Detect which cell encompasses the target text, then output its (X, Y) center coordinate. 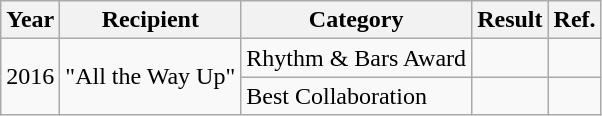
Result (510, 20)
Recipient (150, 20)
"All the Way Up" (150, 77)
Ref. (574, 20)
Category (356, 20)
Rhythm & Bars Award (356, 58)
Best Collaboration (356, 96)
2016 (30, 77)
Year (30, 20)
